Extract the [X, Y] coordinate from the center of the cell holding the provided text.  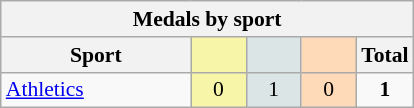
Medals by sport [208, 19]
Athletics [96, 90]
Total [384, 55]
Sport [96, 55]
